Locate the cell with the specified text and output its (X, Y) center coordinate. 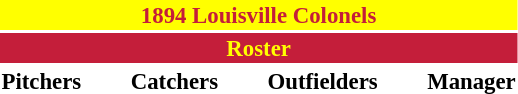
1894 Louisville Colonels (258, 15)
Roster (258, 48)
